Capture the cell that displays the provided text and extract its [X, Y] central coordinate. 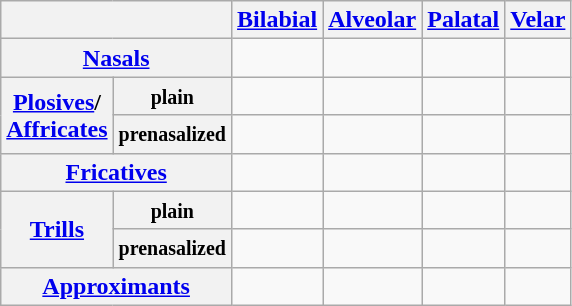
Trills [57, 229]
Velar [538, 20]
Plosives/Affricates [57, 115]
Alveolar [372, 20]
Fricatives [116, 172]
Bilabial [278, 20]
Approximants [116, 286]
Nasals [116, 58]
Palatal [464, 20]
